Detect which cell encompasses the target text, then output its [x, y] center coordinate. 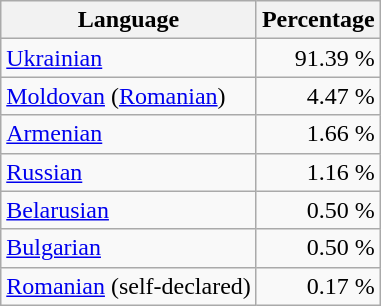
Moldovan (Romanian) [129, 96]
Belarusian [129, 210]
4.47 % [318, 96]
Bulgarian [129, 248]
Language [129, 20]
0.17 % [318, 286]
Armenian [129, 134]
Russian [129, 172]
Percentage [318, 20]
1.16 % [318, 172]
Ukrainian [129, 58]
1.66 % [318, 134]
Romanian (self-declared) [129, 286]
91.39 % [318, 58]
